Output the [x, y] coordinate of the center of the cell containing the given text.  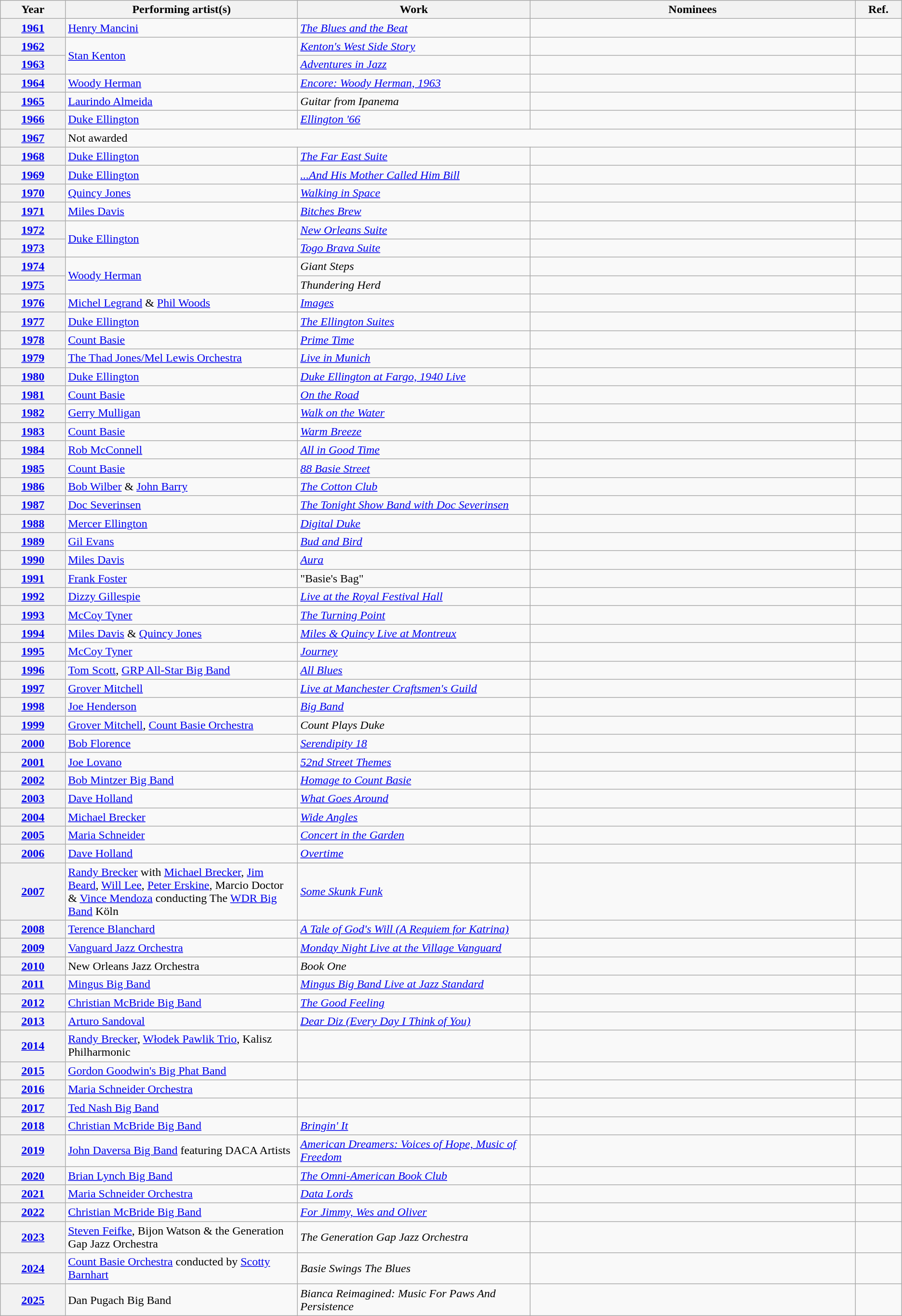
Kenton's West Side Story [414, 46]
2019 [33, 1150]
1975 [33, 285]
1977 [33, 322]
1962 [33, 46]
Big Band [414, 707]
1992 [33, 597]
1994 [33, 633]
2014 [33, 1046]
All in Good Time [414, 450]
2018 [33, 1126]
2021 [33, 1194]
Dizzy Gillespie [182, 597]
Michael Brecker [182, 817]
On the Road [414, 395]
2012 [33, 1003]
What Goes Around [414, 798]
Journey [414, 652]
1991 [33, 578]
2016 [33, 1089]
Nominees [693, 10]
Dear Diz (Every Day I Think of You) [414, 1021]
Overtime [414, 854]
1968 [33, 156]
The Generation Gap Jazz Orchestra [414, 1237]
Rob McConnell [182, 450]
1973 [33, 248]
Joe Henderson [182, 707]
1985 [33, 468]
Gordon Goodwin's Big Phat Band [182, 1071]
Frank Foster [182, 578]
2013 [33, 1021]
Serendipity 18 [414, 743]
1984 [33, 450]
1996 [33, 670]
2025 [33, 1300]
Grover Mitchell, Count Basie Orchestra [182, 725]
Michel Legrand & Phil Woods [182, 303]
Walk on the Water [414, 413]
For Jimmy, Wes and Oliver [414, 1212]
The Thad Jones/Mel Lewis Orchestra [182, 358]
The Tonight Show Band with Doc Severinsen [414, 505]
The Turning Point [414, 615]
1970 [33, 193]
Ellington '66 [414, 120]
Wide Angles [414, 817]
Monday Night Live at the Village Vanguard [414, 948]
Gil Evans [182, 542]
1972 [33, 230]
1981 [33, 395]
2001 [33, 762]
1964 [33, 83]
Bianca Reimagined: Music For Paws And Persistence [414, 1300]
Work [414, 10]
Performing artist(s) [182, 10]
Togo Brava Suite [414, 248]
The Blues and the Beat [414, 28]
1969 [33, 175]
1965 [33, 101]
2015 [33, 1071]
Henry Mancini [182, 28]
2008 [33, 929]
Bud and Bird [414, 542]
Basie Swings The Blues [414, 1269]
1961 [33, 28]
1963 [33, 65]
Bitches Brew [414, 211]
2010 [33, 966]
Encore: Woody Herman, 1963 [414, 83]
Walking in Space [414, 193]
Vanguard Jazz Orchestra [182, 948]
Miles & Quincy Live at Montreux [414, 633]
1982 [33, 413]
Some Skunk Funk [414, 892]
1986 [33, 486]
1978 [33, 340]
Thundering Herd [414, 285]
Bob Mintzer Big Band [182, 780]
2005 [33, 835]
Stan Kenton [182, 55]
Miles Davis & Quincy Jones [182, 633]
1990 [33, 560]
2002 [33, 780]
Concert in the Garden [414, 835]
Doc Severinsen [182, 505]
Mingus Big Band [182, 984]
Randy Brecker with Michael Brecker, Jim Beard, Will Lee, Peter Erskine, Marcio Doctor & Vince Mendoza conducting The WDR Big Band Köln [182, 892]
John Daversa Big Band featuring DACA Artists [182, 1150]
2000 [33, 743]
88 Basie Street [414, 468]
Grover Mitchell [182, 688]
Warm Breeze [414, 431]
2024 [33, 1269]
Count Basie Orchestra conducted by Scotty Barnhart [182, 1269]
2011 [33, 984]
Images [414, 303]
Brian Lynch Big Band [182, 1176]
Duke Ellington at Fargo, 1940 Live [414, 376]
The Good Feeling [414, 1003]
Dan Pugach Big Band [182, 1300]
1979 [33, 358]
The Cotton Club [414, 486]
All Blues [414, 670]
2004 [33, 817]
The Omni-American Book Club [414, 1176]
2017 [33, 1107]
52nd Street Themes [414, 762]
2022 [33, 1212]
Guitar from Ipanema [414, 101]
Mingus Big Band Live at Jazz Standard [414, 984]
Tom Scott, GRP All-Star Big Band [182, 670]
Mercer Ellington [182, 523]
1967 [33, 138]
Bob Wilber & John Barry [182, 486]
Count Plays Duke [414, 725]
Quincy Jones [182, 193]
Giant Steps [414, 267]
2007 [33, 892]
2003 [33, 798]
...And His Mother Called Him Bill [414, 175]
Live at Manchester Craftsmen's Guild [414, 688]
Homage to Count Basie [414, 780]
The Ellington Suites [414, 322]
American Dreamers: Voices of Hope, Music of Freedom [414, 1150]
Laurindo Almeida [182, 101]
Digital Duke [414, 523]
Live in Munich [414, 358]
"Basie's Bag" [414, 578]
Not awarded [461, 138]
2020 [33, 1176]
Adventures in Jazz [414, 65]
2009 [33, 948]
Joe Lovano [182, 762]
Data Lords [414, 1194]
Ted Nash Big Band [182, 1107]
Ref. [878, 10]
New Orleans Jazz Orchestra [182, 966]
1976 [33, 303]
Terence Blanchard [182, 929]
Prime Time [414, 340]
1983 [33, 431]
Gerry Mulligan [182, 413]
1988 [33, 523]
Maria Schneider [182, 835]
Live at the Royal Festival Hall [414, 597]
New Orleans Suite [414, 230]
Year [33, 10]
1998 [33, 707]
1993 [33, 615]
2006 [33, 854]
1980 [33, 376]
Arturo Sandoval [182, 1021]
Bringin' It [414, 1126]
1971 [33, 211]
1995 [33, 652]
1997 [33, 688]
1966 [33, 120]
Aura [414, 560]
Steven Feifke, Bijon Watson & the Generation Gap Jazz Orchestra [182, 1237]
1974 [33, 267]
1987 [33, 505]
Bob Florence [182, 743]
1999 [33, 725]
A Tale of God's Will (A Requiem for Katrina) [414, 929]
Randy Brecker, Włodek Pawlik Trio, Kalisz Philharmonic [182, 1046]
Book One [414, 966]
2023 [33, 1237]
The Far East Suite [414, 156]
1989 [33, 542]
